Search for the cell housing the specified text and yield its [x, y] center coordinate. 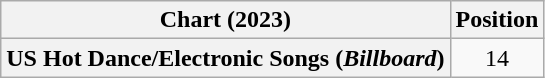
14 [497, 58]
Position [497, 20]
US Hot Dance/Electronic Songs (Billboard) [226, 58]
Chart (2023) [226, 20]
